Pinpoint the cell where the given text exists, returning its (X, Y) midpoint coordinate. 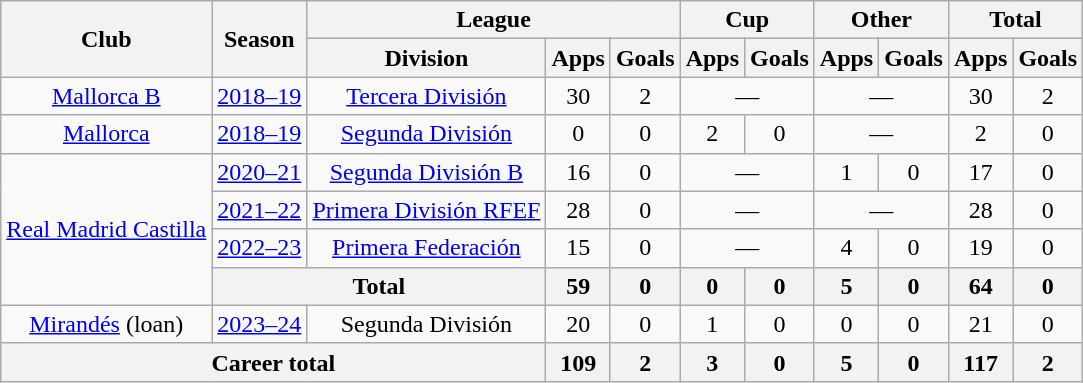
2021–22 (260, 210)
Mallorca (106, 134)
Primera Federación (426, 248)
2020–21 (260, 172)
3 (712, 362)
59 (578, 286)
17 (980, 172)
Cup (747, 20)
64 (980, 286)
21 (980, 324)
Mallorca B (106, 96)
4 (846, 248)
Season (260, 39)
2023–24 (260, 324)
Club (106, 39)
16 (578, 172)
Segunda División B (426, 172)
Primera División RFEF (426, 210)
Career total (274, 362)
Mirandés (loan) (106, 324)
Division (426, 58)
117 (980, 362)
20 (578, 324)
Tercera División (426, 96)
15 (578, 248)
Real Madrid Castilla (106, 229)
19 (980, 248)
2022–23 (260, 248)
League (494, 20)
109 (578, 362)
Other (881, 20)
